Identify which cell holds the provided text, then report its [X, Y] central coordinate. 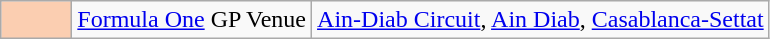
Formula One GP Venue [192, 20]
Ain-Diab Circuit, Ain Diab, Casablanca-Settat [541, 20]
